From the cell containing the given text, extract its center point as [x, y] coordinate. 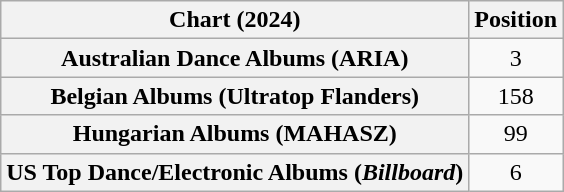
158 [516, 96]
3 [516, 58]
Belgian Albums (Ultratop Flanders) [235, 96]
99 [516, 134]
US Top Dance/Electronic Albums (Billboard) [235, 172]
6 [516, 172]
Position [516, 20]
Australian Dance Albums (ARIA) [235, 58]
Chart (2024) [235, 20]
Hungarian Albums (MAHASZ) [235, 134]
